For the text-containing cell, return its midpoint in (X, Y) coordinate format. 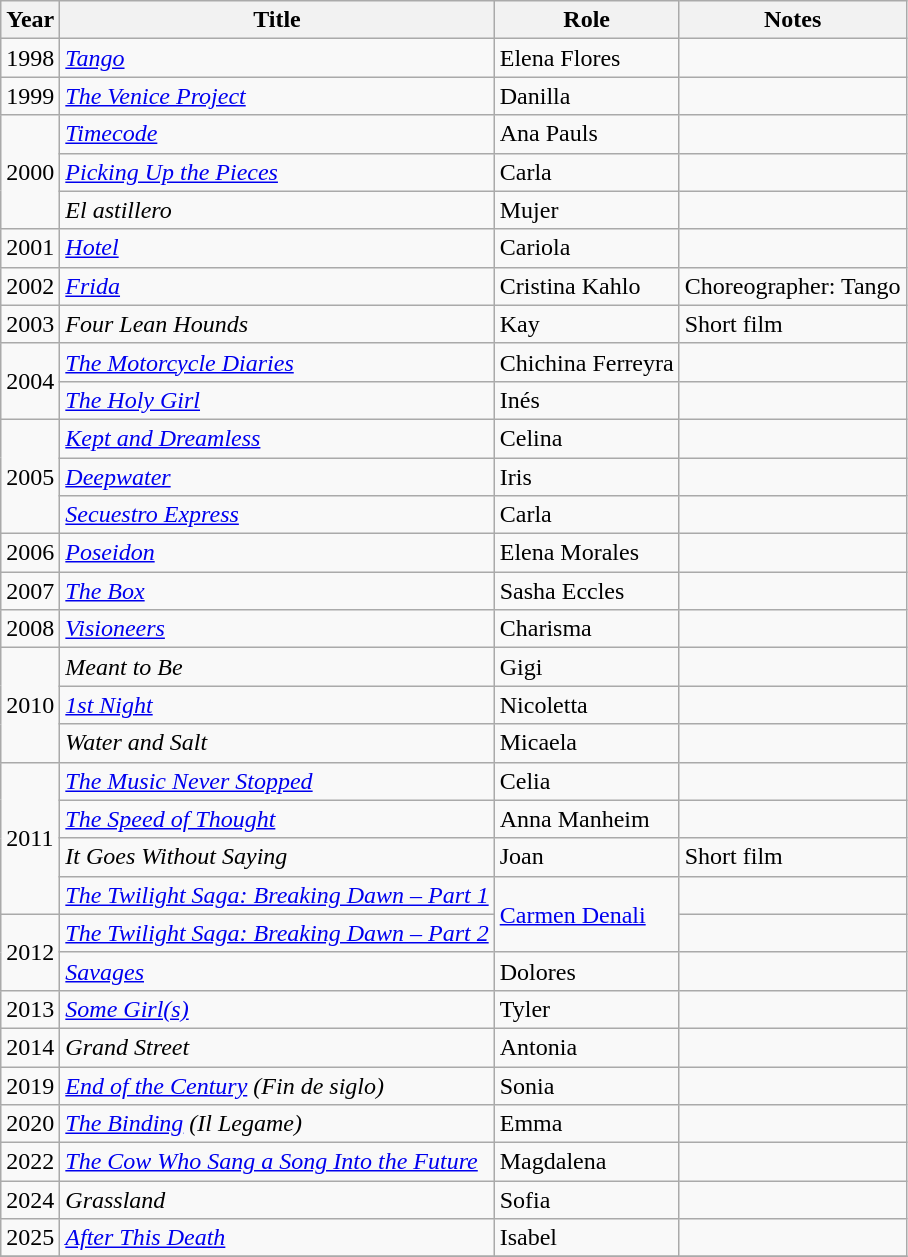
2005 (30, 476)
2000 (30, 172)
2025 (30, 1238)
Antonia (586, 1047)
The Cow Who Sang a Song Into the Future (277, 1162)
Inés (586, 400)
Iris (586, 477)
Sasha Eccles (586, 591)
Celia (586, 781)
Tyler (586, 1009)
Notes (792, 20)
2020 (30, 1124)
Micaela (586, 743)
The Speed of Thought (277, 819)
The Holy Girl (277, 400)
Carmen Denali (586, 914)
The Box (277, 591)
Danilla (586, 96)
2024 (30, 1200)
Water and Salt (277, 743)
1st Night (277, 705)
Kay (586, 324)
The Twilight Saga: Breaking Dawn – Part 2 (277, 933)
Picking Up the Pieces (277, 172)
Four Lean Hounds (277, 324)
Cristina Kahlo (586, 286)
2006 (30, 553)
Year (30, 20)
Kept and Dreamless (277, 438)
The Twilight Saga: Breaking Dawn – Part 1 (277, 895)
Gigi (586, 667)
Nicoletta (586, 705)
2007 (30, 591)
Some Girl(s) (277, 1009)
Hotel (277, 248)
Title (277, 20)
2001 (30, 248)
Elena Flores (586, 58)
Secuestro Express (277, 515)
Tango (277, 58)
After This Death (277, 1238)
Anna Manheim (586, 819)
Frida (277, 286)
Savages (277, 971)
Deepwater (277, 477)
Cariola (586, 248)
Meant to Be (277, 667)
Grand Street (277, 1047)
The Motorcycle Diaries (277, 362)
2022 (30, 1162)
Magdalena (586, 1162)
Sofia (586, 1200)
2002 (30, 286)
The Binding (Il Legame) (277, 1124)
2012 (30, 952)
Poseidon (277, 553)
Joan (586, 857)
Charisma (586, 629)
Timecode (277, 134)
2003 (30, 324)
Grassland (277, 1200)
1998 (30, 58)
Chichina Ferreyra (586, 362)
2008 (30, 629)
Dolores (586, 971)
End of the Century (Fin de siglo) (277, 1085)
Celina (586, 438)
The Music Never Stopped (277, 781)
It Goes Without Saying (277, 857)
El astillero (277, 210)
Visioneers (277, 629)
Role (586, 20)
The Venice Project (277, 96)
Mujer (586, 210)
Choreographer: Tango (792, 286)
Elena Morales (586, 553)
Ana Pauls (586, 134)
Isabel (586, 1238)
2019 (30, 1085)
2011 (30, 838)
2013 (30, 1009)
Emma (586, 1124)
Sonia (586, 1085)
1999 (30, 96)
2010 (30, 705)
2014 (30, 1047)
2004 (30, 381)
